Scan for the cell matching the given text and deliver its [x, y] coordinate at center. 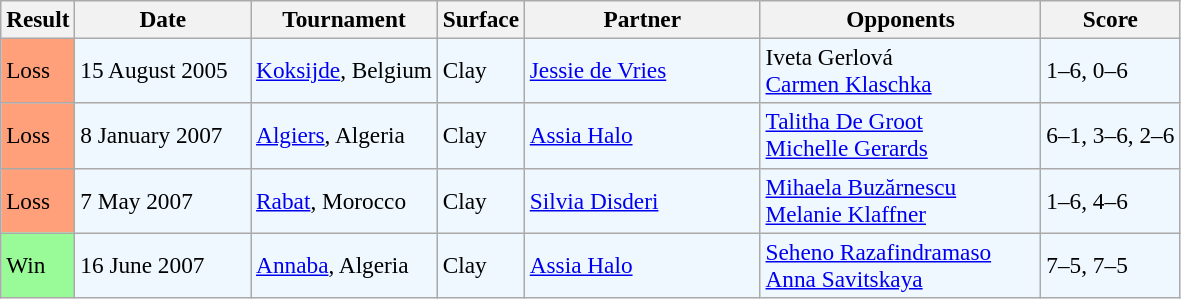
Seheno Razafindramaso Anna Savitskaya [900, 264]
Score [1110, 19]
Talitha De Groot Michelle Gerards [900, 136]
1–6, 4–6 [1110, 200]
7 May 2007 [163, 200]
Annaba, Algeria [344, 264]
Mihaela Buzărnescu Melanie Klaffner [900, 200]
16 June 2007 [163, 264]
Date [163, 19]
Silvia Disderi [642, 200]
8 January 2007 [163, 136]
Algiers, Algeria [344, 136]
Jessie de Vries [642, 70]
Result [38, 19]
Partner [642, 19]
Win [38, 264]
Surface [480, 19]
1–6, 0–6 [1110, 70]
Opponents [900, 19]
6–1, 3–6, 2–6 [1110, 136]
Iveta Gerlová Carmen Klaschka [900, 70]
7–5, 7–5 [1110, 264]
15 August 2005 [163, 70]
Koksijde, Belgium [344, 70]
Tournament [344, 19]
Rabat, Morocco [344, 200]
